Scan for the cell matching the given text and deliver its (X, Y) coordinate at center. 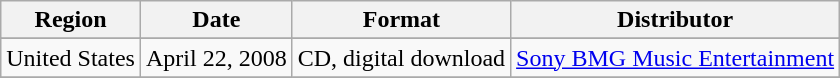
Distributor (676, 20)
Format (401, 20)
Region (71, 20)
CD, digital download (401, 58)
April 22, 2008 (216, 58)
Date (216, 20)
Sony BMG Music Entertainment (676, 58)
United States (71, 58)
